Scan for the cell matching the given text and deliver its (X, Y) coordinate at center. 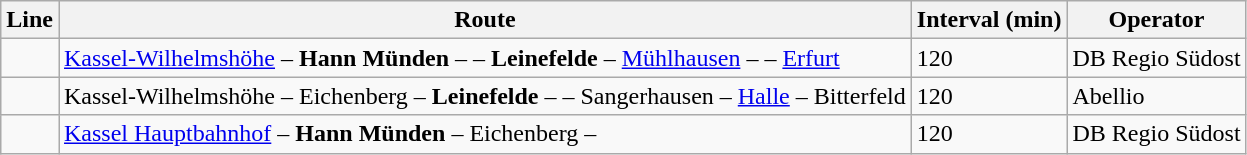
Abellio (1156, 96)
Operator (1156, 20)
Kassel Hauptbahnhof – Hann Münden – Eichenberg – (484, 134)
Interval (min) (989, 20)
Line (30, 20)
Route (484, 20)
Kassel-Wilhelmshöhe – Eichenberg – Leinefelde – – Sangerhausen – Halle – Bitterfeld (484, 96)
Kassel-Wilhelmshöhe – Hann Münden – – Leinefelde – Mühlhausen – – Erfurt (484, 58)
